Capture the cell that displays the provided text and extract its [X, Y] central coordinate. 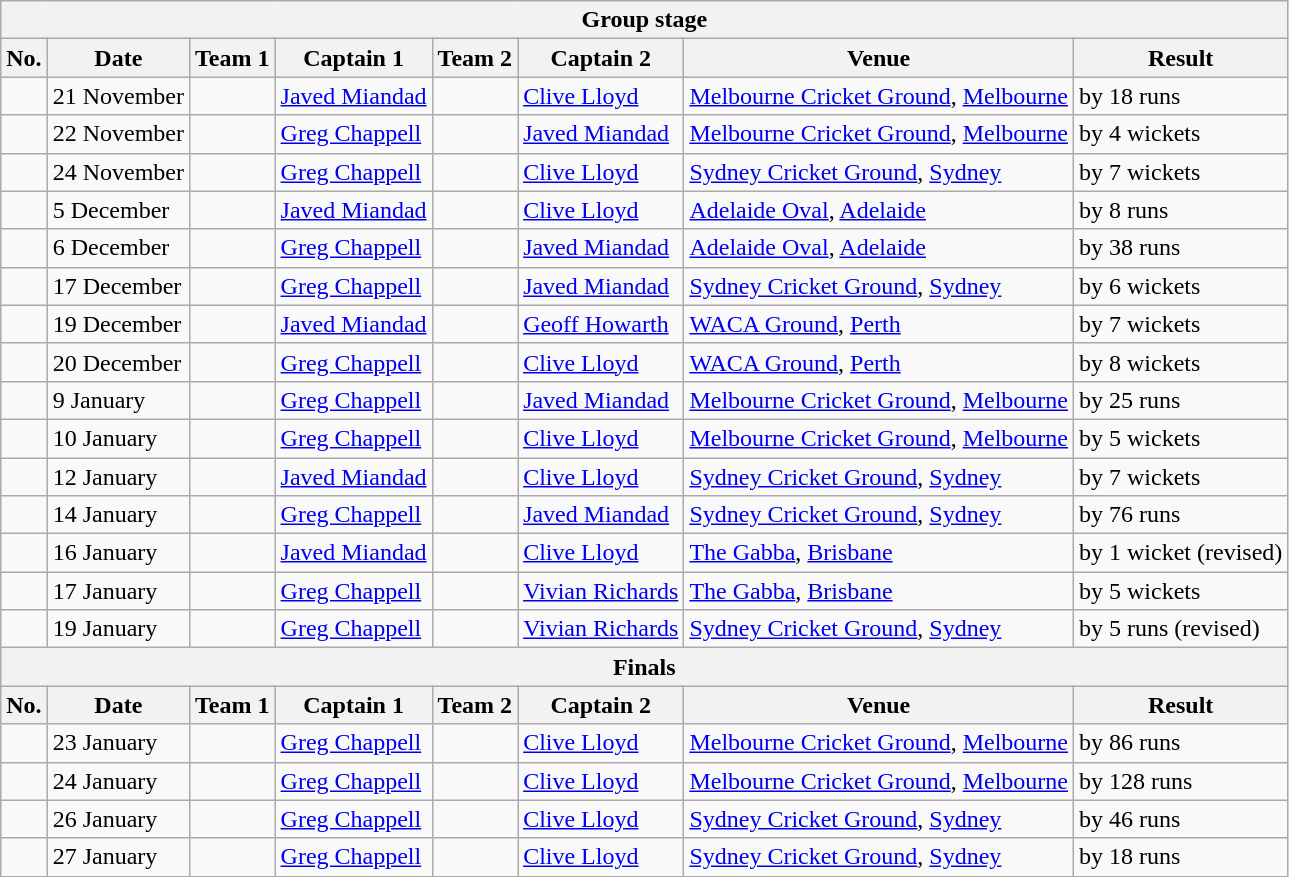
by 4 wickets [1181, 134]
Geoff Howarth [601, 324]
5 December [118, 210]
22 November [118, 134]
by 38 runs [1181, 248]
9 January [118, 400]
21 November [118, 96]
26 January [118, 819]
10 January [118, 438]
6 December [118, 248]
by 46 runs [1181, 819]
23 January [118, 743]
12 January [118, 477]
14 January [118, 515]
by 25 runs [1181, 400]
by 86 runs [1181, 743]
Finals [644, 667]
24 November [118, 172]
Group stage [644, 20]
by 128 runs [1181, 781]
by 1 wicket (revised) [1181, 553]
by 76 runs [1181, 515]
by 8 runs [1181, 210]
27 January [118, 857]
19 December [118, 324]
17 January [118, 591]
by 6 wickets [1181, 286]
24 January [118, 781]
by 5 runs (revised) [1181, 629]
20 December [118, 362]
by 8 wickets [1181, 362]
16 January [118, 553]
19 January [118, 629]
17 December [118, 286]
